Scan for the cell matching the given text and deliver its (x, y) coordinate at center. 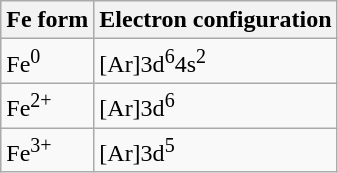
[Ar]3d6 (216, 106)
Fe2+ (48, 106)
[Ar]3d5 (216, 150)
Fe form (48, 20)
Fe0 (48, 62)
Electron configuration (216, 20)
[Ar]3d64s2 (216, 62)
Fe3+ (48, 150)
